Identify which cell holds the provided text, then report its (X, Y) central coordinate. 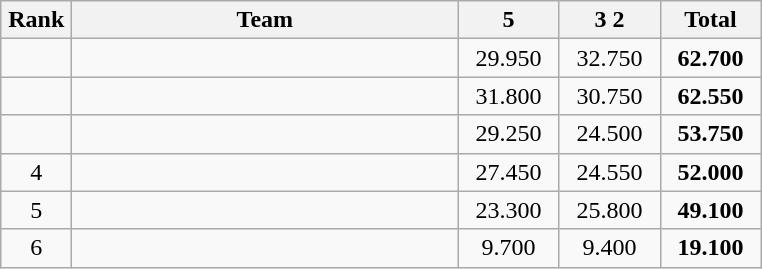
52.000 (710, 172)
31.800 (508, 96)
24.500 (610, 134)
9.400 (610, 248)
62.550 (710, 96)
Total (710, 20)
6 (36, 248)
24.550 (610, 172)
53.750 (710, 134)
Team (265, 20)
27.450 (508, 172)
32.750 (610, 58)
19.100 (710, 248)
29.950 (508, 58)
4 (36, 172)
62.700 (710, 58)
23.300 (508, 210)
25.800 (610, 210)
Rank (36, 20)
49.100 (710, 210)
29.250 (508, 134)
9.700 (508, 248)
3 2 (610, 20)
30.750 (610, 96)
